Return the [X, Y] coordinate for the center point of the cell that contains the specified text.  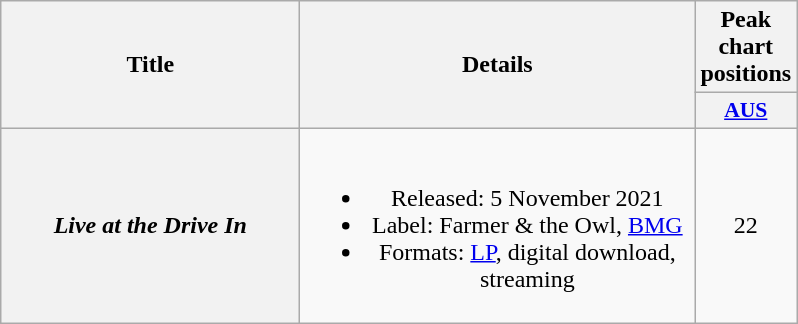
Details [498, 65]
AUS [746, 111]
Released: 5 November 2021Label: Farmer & the Owl, BMGFormats: LP, digital download, streaming [498, 225]
22 [746, 225]
Live at the Drive In [150, 225]
Title [150, 65]
Peak chart positions [746, 47]
